Provide the (X, Y) coordinate of the cell's center where the given text is located.  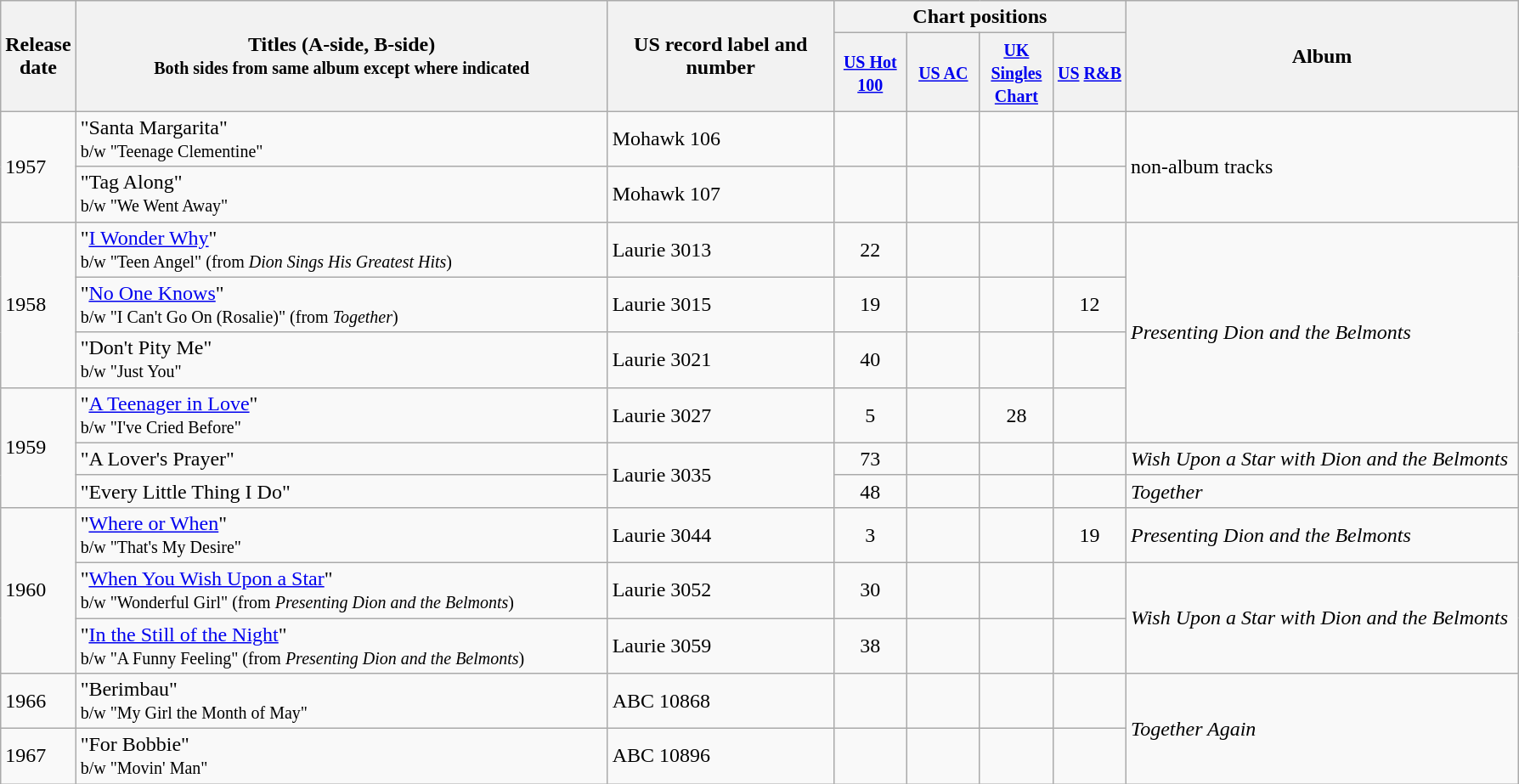
Laurie 3052 (720, 589)
Mohawk 107 (720, 194)
"A Teenager in Love"b/w "I've Cried Before" (342, 415)
US AC (943, 72)
ABC 10896 (720, 756)
Chart positions (980, 17)
Laurie 3035 (720, 475)
"Berimbau"b/w "My Girl the Month of May" (342, 702)
non-album tracks (1322, 166)
5 (870, 415)
Together (1322, 491)
38 (870, 646)
US Hot 100 (870, 72)
12 (1089, 304)
"When You Wish Upon a Star"b/w "Wonderful Girl" (from Presenting Dion and the Belmonts) (342, 589)
3 (870, 535)
US record label and number (720, 56)
Laurie 3013 (720, 250)
40 (870, 360)
Release date (38, 56)
22 (870, 250)
Laurie 3027 (720, 415)
Mohawk 106 (720, 139)
48 (870, 491)
30 (870, 589)
Laurie 3059 (720, 646)
Titles (A-side, B-side)Both sides from same album except where indicated (342, 56)
US R&B (1089, 72)
"Don't Pity Me"b/w "Just You" (342, 360)
73 (870, 459)
"Where or When"b/w "That's My Desire" (342, 535)
UK Singles Chart (1016, 72)
Laurie 3021 (720, 360)
"No One Knows"b/w "I Can't Go On (Rosalie)" (from Together) (342, 304)
Together Again (1322, 729)
Laurie 3015 (720, 304)
"A Lover's Prayer" (342, 459)
"For Bobbie"b/w "Movin' Man" (342, 756)
"Tag Along"b/w "We Went Away" (342, 194)
"Santa Margarita"b/w "Teenage Clementine" (342, 139)
1959 (38, 447)
1967 (38, 756)
1960 (38, 589)
Laurie 3044 (720, 535)
1958 (38, 304)
ABC 10868 (720, 702)
1966 (38, 702)
"In the Still of the Night"b/w "A Funny Feeling" (from Presenting Dion and the Belmonts) (342, 646)
"Every Little Thing I Do" (342, 491)
1957 (38, 166)
"I Wonder Why"b/w "Teen Angel" (from Dion Sings His Greatest Hits) (342, 250)
Album (1322, 56)
28 (1016, 415)
